Identify which cell holds the provided text, then report its (X, Y) central coordinate. 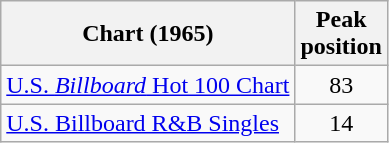
U.S. Billboard Hot 100 Chart (148, 85)
Peakposition (341, 34)
83 (341, 85)
U.S. Billboard R&B Singles (148, 123)
14 (341, 123)
Chart (1965) (148, 34)
